Locate the cell with the specified text and output its (x, y) center coordinate. 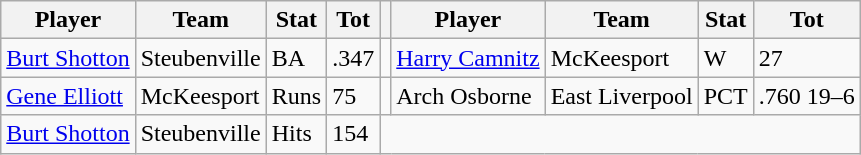
Harry Camnitz (468, 58)
Gene Elliott (68, 96)
W (726, 58)
East Liverpool (622, 96)
PCT (726, 96)
Hits (296, 134)
154 (354, 134)
Runs (296, 96)
27 (806, 58)
BA (296, 58)
.347 (354, 58)
75 (354, 96)
Arch Osborne (468, 96)
.760 19–6 (806, 96)
